For the text-containing cell, return its midpoint in (x, y) coordinate format. 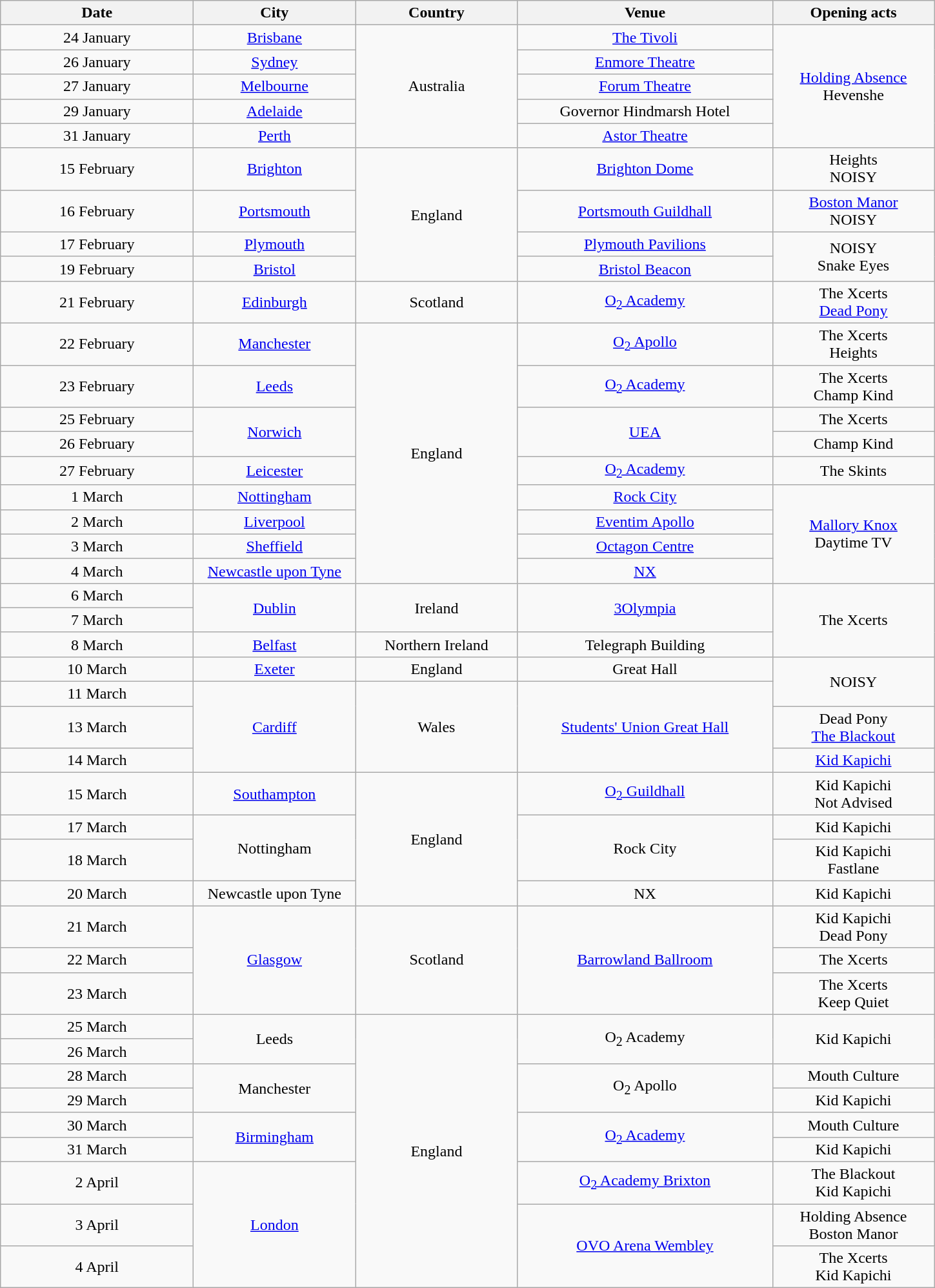
London (275, 1225)
17 February (97, 244)
6 March (97, 595)
Students' Union Great Hall (645, 727)
The Skints (853, 471)
Cardiff (275, 727)
1 March (97, 497)
NOISYSnake Eyes (853, 256)
Kid KapichiDead Pony (853, 927)
25 February (97, 420)
Brisbane (275, 37)
Sydney (275, 62)
City (275, 13)
31 January (97, 136)
Great Hall (645, 669)
Adelaide (275, 111)
3 April (97, 1225)
Venue (645, 13)
Wales (436, 727)
Brighton (275, 169)
4 March (97, 571)
Ireland (436, 608)
NOISY (853, 681)
Glasgow (275, 960)
Barrowland Ballroom (645, 960)
Date (97, 13)
24 January (97, 37)
Bristol (275, 269)
The Tivoli (645, 37)
Country (436, 13)
2 April (97, 1183)
3 March (97, 546)
Sheffield (275, 546)
Belfast (275, 644)
Governor Hindmarsh Hotel (645, 111)
Telegraph Building (645, 644)
Opening acts (853, 13)
26 March (97, 1051)
The BlackoutKid Kapichi (853, 1183)
31 March (97, 1149)
The XcertsHeights (853, 343)
Birmingham (275, 1137)
Exeter (275, 669)
Mallory KnoxDaytime TV (853, 534)
26 January (97, 62)
Portsmouth (275, 210)
8 March (97, 644)
4 April (97, 1267)
Perth (275, 136)
15 February (97, 169)
27 February (97, 471)
25 March (97, 1027)
30 March (97, 1125)
The XcertsKid Kapichi (853, 1267)
2 March (97, 522)
22 February (97, 343)
Brighton Dome (645, 169)
Plymouth (275, 244)
Australia (436, 87)
14 March (97, 761)
Dublin (275, 608)
Portsmouth Guildhall (645, 210)
17 March (97, 827)
Octagon Centre (645, 546)
The XcertsChamp Kind (853, 386)
16 February (97, 210)
Eventim Apollo (645, 522)
Forum Theatre (645, 87)
Holding AbsenceHevenshe (853, 87)
O2 Guildhall (645, 794)
Norwich (275, 432)
OVO Arena Wembley (645, 1246)
Edinburgh (275, 302)
O2 Academy Brixton (645, 1183)
15 March (97, 794)
Leicester (275, 471)
Astor Theatre (645, 136)
11 March (97, 694)
28 March (97, 1076)
Northern Ireland (436, 644)
21 March (97, 927)
Holding AbsenceBoston Manor (853, 1225)
29 March (97, 1100)
18 March (97, 860)
Enmore Theatre (645, 62)
UEA (645, 432)
Kid KapichiNot Advised (853, 794)
Melbourne (275, 87)
Bristol Beacon (645, 269)
22 March (97, 960)
The XcertsDead Pony (853, 302)
Champ Kind (853, 444)
Kid KapichiFastlane (853, 860)
23 February (97, 386)
3Olympia (645, 608)
Plymouth Pavilions (645, 244)
29 January (97, 111)
27 January (97, 87)
19 February (97, 269)
Dead PonyThe Blackout (853, 727)
20 March (97, 894)
10 March (97, 669)
13 March (97, 727)
23 March (97, 993)
7 March (97, 620)
Southampton (275, 794)
Boston ManorNOISY (853, 210)
26 February (97, 444)
HeightsNOISY (853, 169)
21 February (97, 302)
The XcertsKeep Quiet (853, 993)
Liverpool (275, 522)
